Return the [X, Y] coordinate for the center point of the cell that contains the specified text.  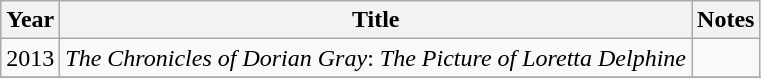
The Chronicles of Dorian Gray: The Picture of Loretta Delphine [376, 58]
2013 [30, 58]
Notes [726, 20]
Title [376, 20]
Year [30, 20]
